Return the [X, Y] coordinate for the center point of the cell that contains the specified text.  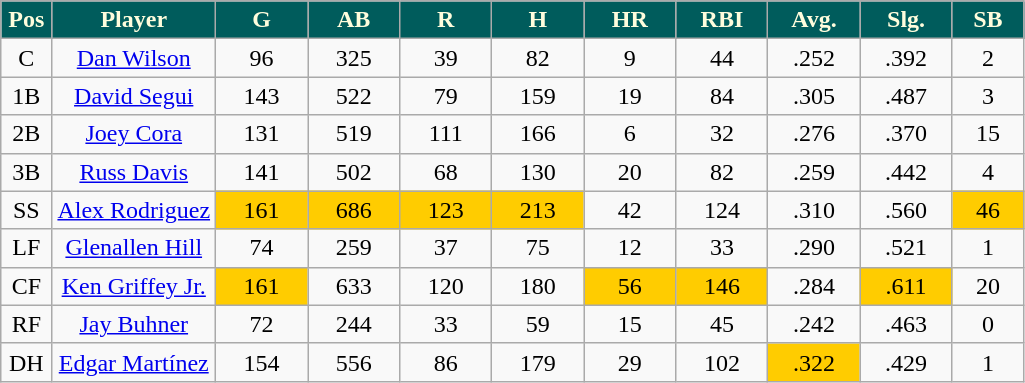
H [538, 20]
44 [722, 58]
RBI [722, 20]
32 [722, 134]
9 [630, 58]
6 [630, 134]
Dan Wilson [134, 58]
96 [262, 58]
141 [262, 172]
.560 [906, 210]
Edgar Martínez [134, 362]
Avg. [814, 20]
.290 [814, 248]
G [262, 20]
39 [446, 58]
.322 [814, 362]
37 [446, 248]
.252 [814, 58]
Slg. [906, 20]
.276 [814, 134]
.442 [906, 172]
Glenallen Hill [134, 248]
0 [988, 324]
154 [262, 362]
124 [722, 210]
CF [26, 286]
68 [446, 172]
Jay Buhner [134, 324]
179 [538, 362]
123 [446, 210]
111 [446, 134]
.242 [814, 324]
Alex Rodriguez [134, 210]
.259 [814, 172]
42 [630, 210]
Player [134, 20]
29 [630, 362]
213 [538, 210]
59 [538, 324]
325 [354, 58]
120 [446, 286]
3 [988, 96]
Joey Cora [134, 134]
.305 [814, 96]
159 [538, 96]
.392 [906, 58]
DH [26, 362]
SB [988, 20]
SS [26, 210]
244 [354, 324]
102 [722, 362]
David Segui [134, 96]
259 [354, 248]
3B [26, 172]
84 [722, 96]
131 [262, 134]
86 [446, 362]
.284 [814, 286]
Pos [26, 20]
502 [354, 172]
166 [538, 134]
12 [630, 248]
.370 [906, 134]
556 [354, 362]
2B [26, 134]
56 [630, 286]
AB [354, 20]
Russ Davis [134, 172]
.487 [906, 96]
LF [26, 248]
R [446, 20]
.611 [906, 286]
46 [988, 210]
130 [538, 172]
19 [630, 96]
4 [988, 172]
686 [354, 210]
1B [26, 96]
79 [446, 96]
2 [988, 58]
45 [722, 324]
75 [538, 248]
143 [262, 96]
.429 [906, 362]
146 [722, 286]
.521 [906, 248]
.463 [906, 324]
180 [538, 286]
.310 [814, 210]
HR [630, 20]
519 [354, 134]
Ken Griffey Jr. [134, 286]
RF [26, 324]
74 [262, 248]
C [26, 58]
633 [354, 286]
72 [262, 324]
522 [354, 96]
